Pinpoint the cell where the given text exists, returning its [X, Y] midpoint coordinate. 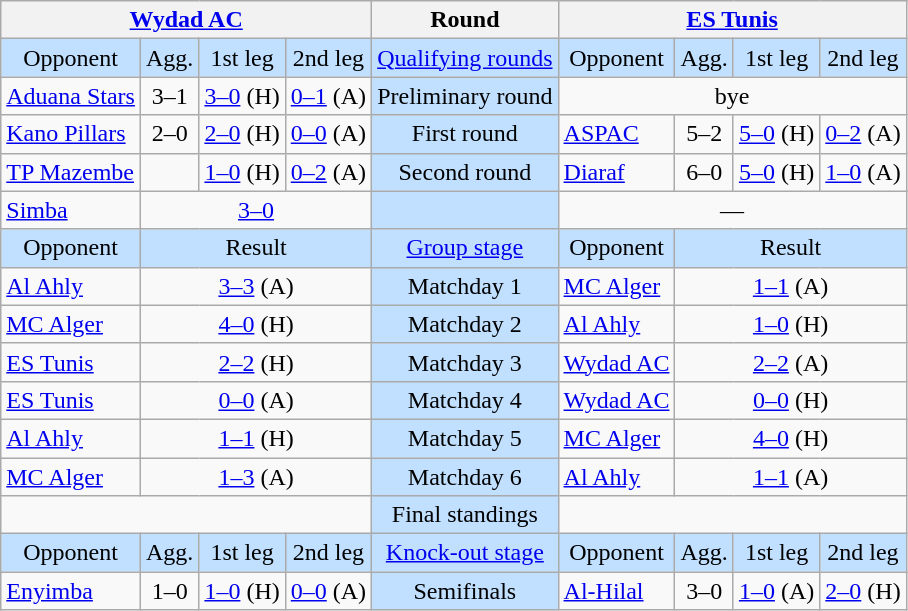
Group stage [465, 248]
First round [465, 134]
2–2 (H) [256, 362]
6–0 [704, 172]
Matchday 6 [465, 477]
0–0 (H) [790, 400]
1–3 (A) [256, 477]
Al-Hilal [616, 591]
Simba [71, 210]
Enyimba [71, 591]
2–2 (A) [790, 362]
3–3 (A) [256, 286]
1–0 [169, 591]
TP Mazembe [71, 172]
ASPAC [616, 134]
Kano Pillars [71, 134]
3–0 (H) [242, 96]
Preliminary round [465, 96]
Final standings [465, 515]
bye [732, 96]
Qualifying rounds [465, 58]
Matchday 1 [465, 286]
1–1 (H) [256, 438]
Matchday 3 [465, 362]
Matchday 4 [465, 400]
Matchday 2 [465, 324]
Second round [465, 172]
2–0 [169, 134]
Semifinals [465, 591]
0–1 (A) [328, 96]
5–2 [704, 134]
3–1 [169, 96]
Knock-out stage [465, 553]
— [732, 210]
Matchday 5 [465, 438]
Aduana Stars [71, 96]
Round [465, 20]
Diaraf [616, 172]
